Identify which cell holds the provided text, then report its [X, Y] central coordinate. 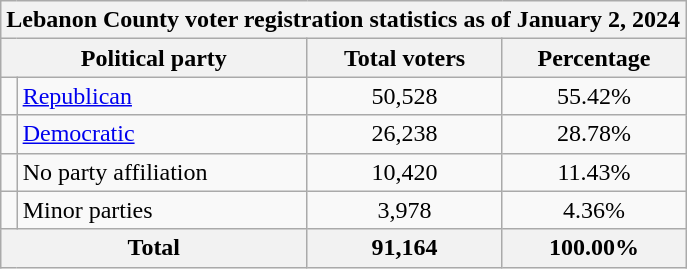
Total voters [404, 58]
Political party [154, 58]
No party affiliation [162, 172]
Democratic [162, 134]
Lebanon County voter registration statistics as of January 2, 2024 [344, 20]
Percentage [594, 58]
50,528 [404, 96]
91,164 [404, 248]
55.42% [594, 96]
100.00% [594, 248]
Minor parties [162, 210]
Republican [162, 96]
28.78% [594, 134]
11.43% [594, 172]
3,978 [404, 210]
10,420 [404, 172]
Total [154, 248]
4.36% [594, 210]
26,238 [404, 134]
